Capture the cell that displays the provided text and extract its [x, y] central coordinate. 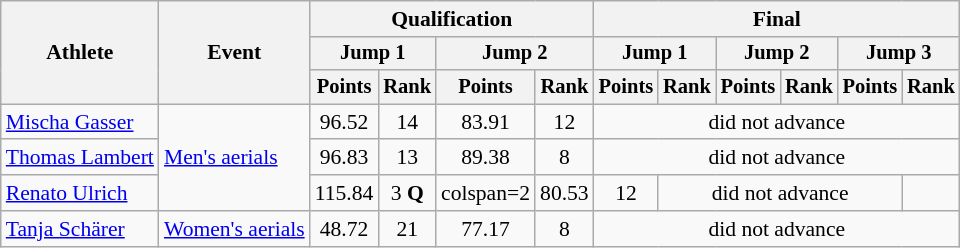
48.72 [344, 229]
Final [777, 19]
Qualification [452, 19]
colspan=2 [486, 193]
Tanja Schärer [80, 229]
21 [407, 229]
14 [407, 122]
77.17 [486, 229]
89.38 [486, 158]
Thomas Lambert [80, 158]
83.91 [486, 122]
96.52 [344, 122]
96.83 [344, 158]
Men's aerials [234, 158]
Mischa Gasser [80, 122]
Renato Ulrich [80, 193]
115.84 [344, 193]
80.53 [564, 193]
Women's aerials [234, 229]
3 Q [407, 193]
Athlete [80, 52]
Jump 3 [899, 54]
13 [407, 158]
Event [234, 52]
